Identify which cell holds the provided text, then report its (X, Y) central coordinate. 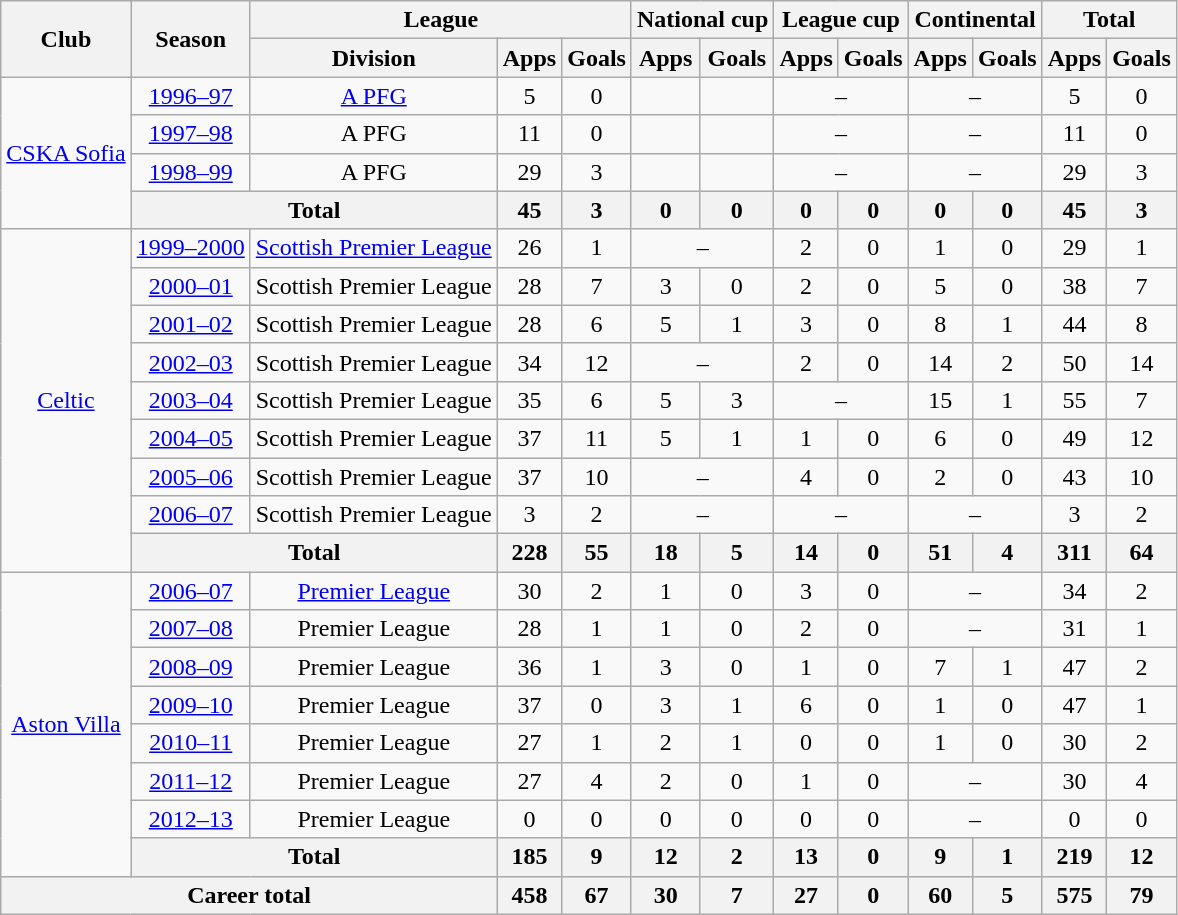
64 (1142, 553)
2012–13 (190, 819)
38 (1074, 286)
2002–03 (190, 362)
2007–08 (190, 629)
Club (66, 39)
67 (597, 895)
36 (529, 667)
Continental (975, 20)
National cup (702, 20)
2003–04 (190, 400)
2000–01 (190, 286)
League (440, 20)
15 (940, 400)
2009–10 (190, 705)
Division (374, 58)
43 (1074, 477)
79 (1142, 895)
44 (1074, 324)
51 (940, 553)
2004–05 (190, 438)
26 (529, 248)
575 (1074, 895)
228 (529, 553)
Celtic (66, 400)
1997–98 (190, 134)
49 (1074, 438)
311 (1074, 553)
60 (940, 895)
2008–09 (190, 667)
219 (1074, 857)
18 (665, 553)
35 (529, 400)
2011–12 (190, 781)
13 (806, 857)
CSKA Sofia (66, 153)
458 (529, 895)
50 (1074, 362)
Career total (249, 895)
1999–2000 (190, 248)
2001–02 (190, 324)
31 (1074, 629)
2005–06 (190, 477)
2010–11 (190, 743)
1998–99 (190, 172)
Aston Villa (66, 724)
185 (529, 857)
1996–97 (190, 96)
League cup (841, 20)
Season (190, 39)
